Detect which cell encompasses the target text, then output its [x, y] center coordinate. 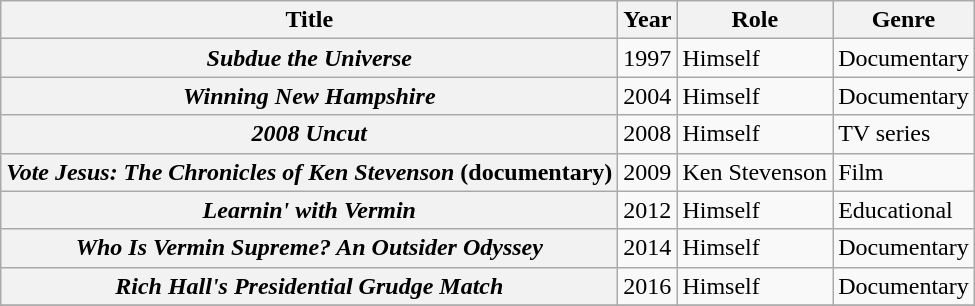
Ken Stevenson [755, 172]
Year [648, 20]
Genre [904, 20]
1997 [648, 58]
TV series [904, 134]
2009 [648, 172]
2016 [648, 286]
2008 [648, 134]
Vote Jesus: The Chronicles of Ken Stevenson (documentary) [310, 172]
Title [310, 20]
Role [755, 20]
2014 [648, 248]
Educational [904, 210]
Subdue the Universe [310, 58]
Learnin' with Vermin [310, 210]
2012 [648, 210]
Who Is Vermin Supreme? An Outsider Odyssey [310, 248]
Rich Hall's Presidential Grudge Match [310, 286]
2008 Uncut [310, 134]
Film [904, 172]
Winning New Hampshire [310, 96]
2004 [648, 96]
